Return [X, Y] of the center of cell containing provided text 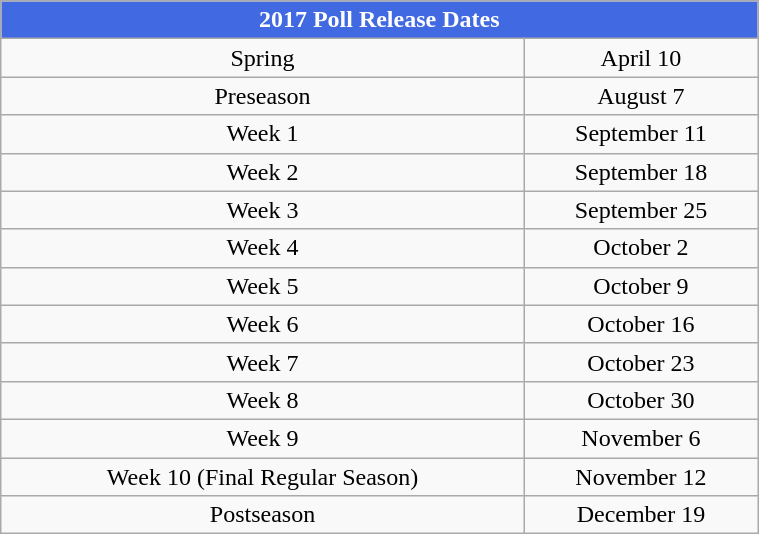
Preseason [263, 96]
April 10 [640, 58]
Week 9 [263, 438]
Week 6 [263, 324]
Week 5 [263, 286]
Week 2 [263, 172]
September 25 [640, 210]
September 11 [640, 134]
October 2 [640, 248]
Postseason [263, 515]
November 6 [640, 438]
October 16 [640, 324]
Week 1 [263, 134]
Week 8 [263, 400]
September 18 [640, 172]
October 30 [640, 400]
Week 4 [263, 248]
Week 3 [263, 210]
Week 10 (Final Regular Season) [263, 477]
October 23 [640, 362]
October 9 [640, 286]
Week 7 [263, 362]
2017 Poll Release Dates [380, 20]
December 19 [640, 515]
November 12 [640, 477]
August 7 [640, 96]
Spring [263, 58]
